Find where the given text appears and provide that cell's center as (X, Y) coordinate. 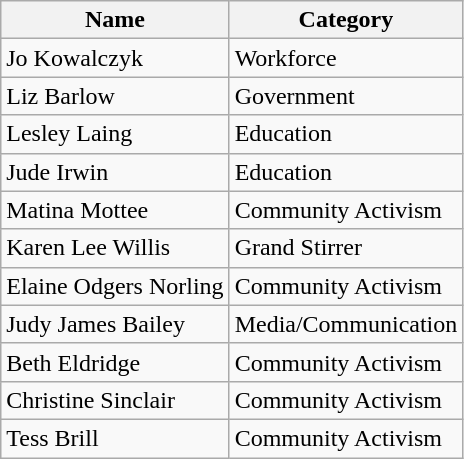
Category (346, 20)
Beth Eldridge (115, 362)
Matina Mottee (115, 210)
Name (115, 20)
Liz Barlow (115, 96)
Grand Stirrer (346, 248)
Judy James Bailey (115, 324)
Christine Sinclair (115, 400)
Karen Lee Willis (115, 248)
Government (346, 96)
Jo Kowalczyk (115, 58)
Media/Communication (346, 324)
Workforce (346, 58)
Lesley Laing (115, 134)
Elaine Odgers Norling (115, 286)
Tess Brill (115, 438)
Jude Irwin (115, 172)
